Output the (X, Y) coordinate of the center of the cell containing the given text.  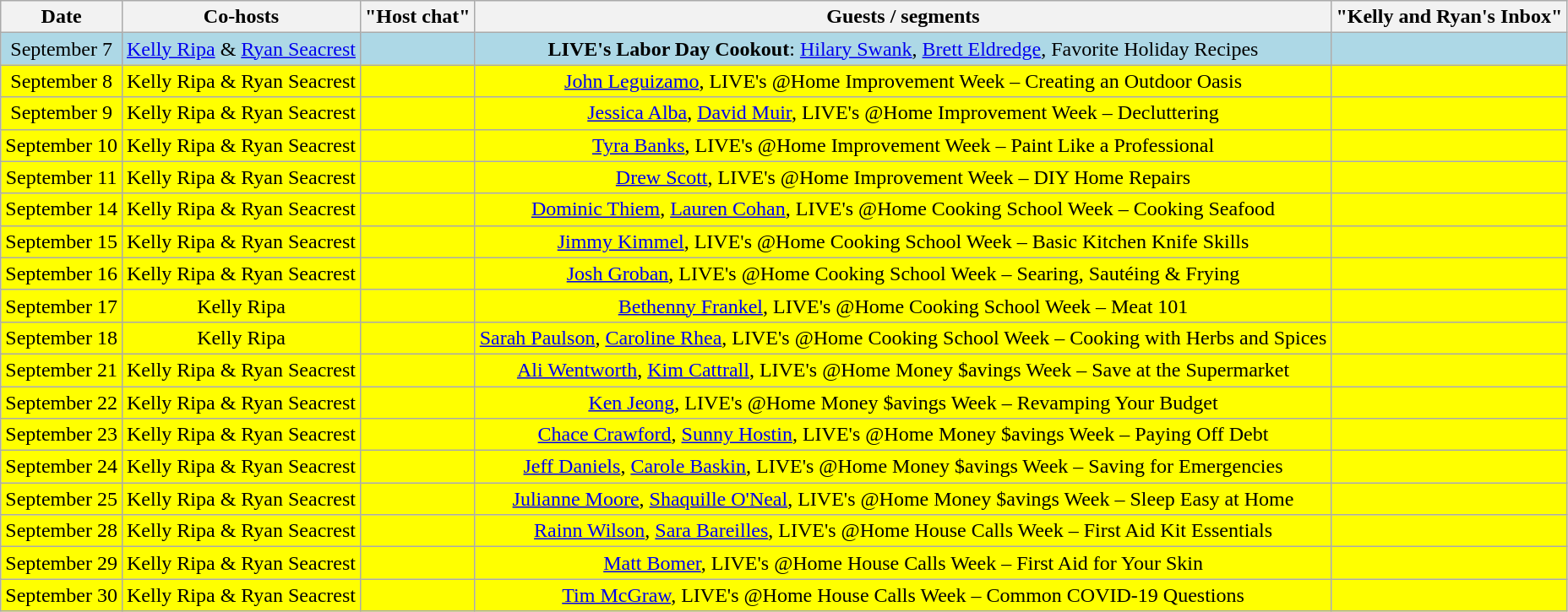
Guests / segments (903, 17)
Date (62, 17)
Jimmy Kimmel, LIVE's @Home Cooking School Week – Basic Kitchen Knife Skills (903, 241)
September 10 (62, 145)
September 21 (62, 370)
Tyra Banks, LIVE's @Home Improvement Week – Paint Like a Professional (903, 145)
Jessica Alba, David Muir, LIVE's @Home Improvement Week – Decluttering (903, 113)
September 14 (62, 209)
Sarah Paulson, Caroline Rhea, LIVE's @Home Cooking School Week – Cooking with Herbs and Spices (903, 338)
John Leguizamo, LIVE's @Home Improvement Week – Creating an Outdoor Oasis (903, 81)
Co-hosts (241, 17)
LIVE's Labor Day Cookout: Hilary Swank, Brett Eldredge, Favorite Holiday Recipes (903, 49)
Ali Wentworth, Kim Cattrall, LIVE's @Home Money $avings Week – Save at the Supermarket (903, 370)
September 9 (62, 113)
Julianne Moore, Shaquille O'Neal, LIVE's @Home Money $avings Week – Sleep Easy at Home (903, 499)
Rainn Wilson, Sara Bareilles, LIVE's @Home House Calls Week – First Aid Kit Essentials (903, 531)
Bethenny Frankel, LIVE's @Home Cooking School Week – Meat 101 (903, 306)
September 22 (62, 403)
September 16 (62, 274)
Tim McGraw, LIVE's @Home House Calls Week – Common COVID-19 Questions (903, 595)
Ken Jeong, LIVE's @Home Money $avings Week – Revamping Your Budget (903, 403)
September 29 (62, 563)
September 11 (62, 177)
"Host chat" (417, 17)
September 24 (62, 467)
Drew Scott, LIVE's @Home Improvement Week – DIY Home Repairs (903, 177)
"Kelly and Ryan's Inbox" (1450, 17)
September 17 (62, 306)
Jeff Daniels, Carole Baskin, LIVE's @Home Money $avings Week – Saving for Emergencies (903, 467)
September 7 (62, 49)
Josh Groban, LIVE's @Home Cooking School Week – Searing, Sautéing & Frying (903, 274)
September 25 (62, 499)
September 30 (62, 595)
Chace Crawford, Sunny Hostin, LIVE's @Home Money $avings Week – Paying Off Debt (903, 435)
Matt Bomer, LIVE's @Home House Calls Week – First Aid for Your Skin (903, 563)
September 23 (62, 435)
September 8 (62, 81)
September 15 (62, 241)
Dominic Thiem, Lauren Cohan, LIVE's @Home Cooking School Week – Cooking Seafood (903, 209)
September 18 (62, 338)
September 28 (62, 531)
